Capture the cell that displays the provided text and extract its [X, Y] central coordinate. 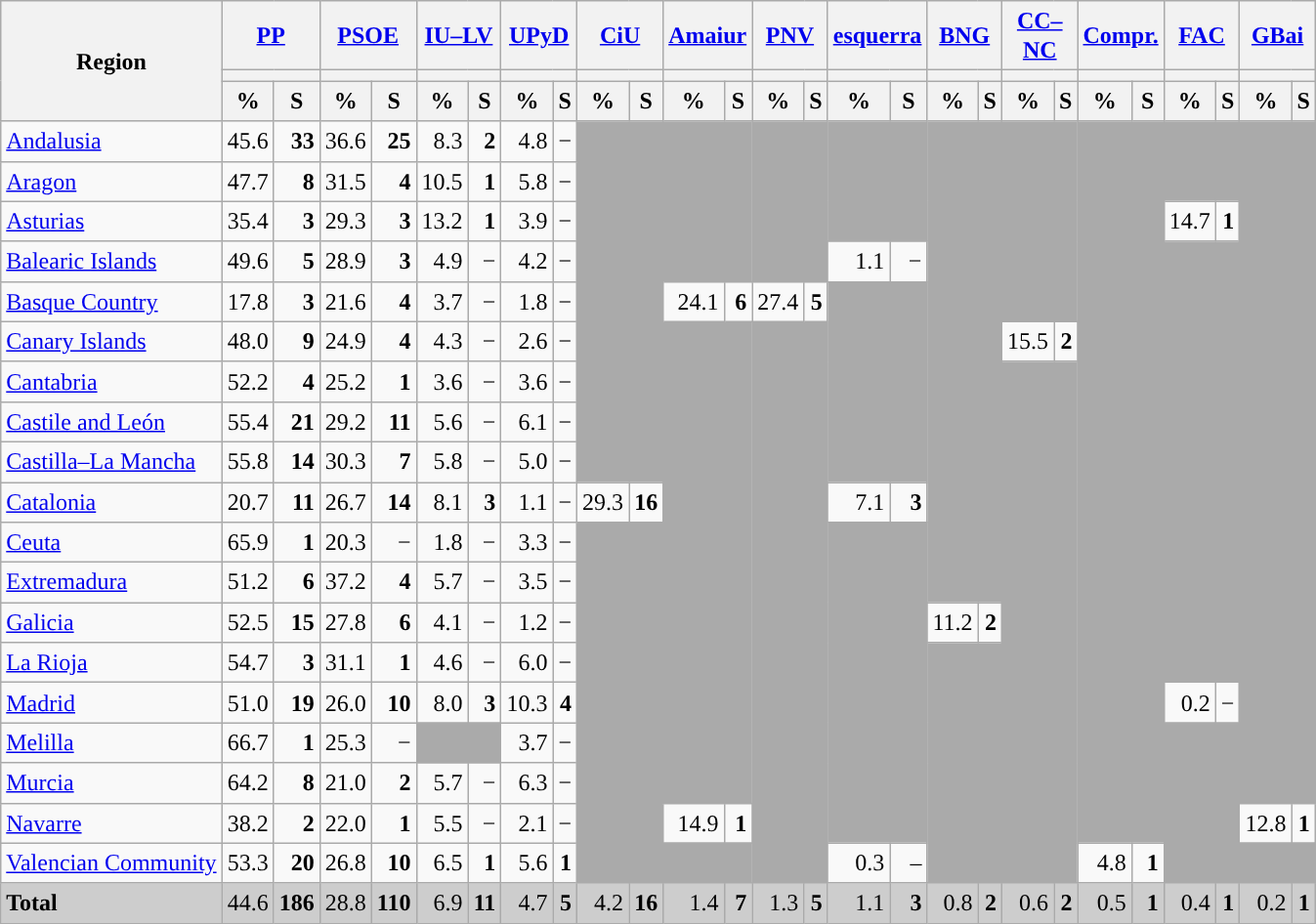
UPyD [539, 35]
– [909, 863]
66.7 [248, 742]
Asturias [111, 221]
Extremadura [111, 582]
37.2 [346, 582]
6.1 [528, 422]
25.2 [346, 381]
15 [297, 623]
CC–NC [1040, 35]
8.1 [442, 502]
21.6 [346, 301]
12.8 [1266, 822]
24.9 [346, 342]
Andalusia [111, 141]
esquerra [877, 35]
6.0 [528, 662]
53.3 [248, 863]
27.4 [778, 301]
15.5 [1028, 342]
1.2 [528, 623]
64.2 [248, 783]
7.1 [859, 502]
52.5 [248, 623]
Balearic Islands [111, 262]
0.3 [859, 863]
21.0 [346, 783]
25 [394, 141]
21 [297, 422]
45.6 [248, 141]
Castile and León [111, 422]
PNV [789, 35]
4.9 [442, 262]
27.8 [346, 623]
24.1 [694, 301]
65.9 [248, 543]
26.7 [346, 502]
10.3 [528, 703]
51.2 [248, 582]
6.9 [442, 903]
186 [297, 903]
Murcia [111, 783]
31.5 [346, 182]
51.0 [248, 703]
35.4 [248, 221]
28.8 [346, 903]
5.5 [442, 822]
33 [297, 141]
4.3 [442, 342]
Navarre [111, 822]
6.5 [442, 863]
Castilla–La Mancha [111, 461]
BNG [965, 35]
9 [297, 342]
Canary Islands [111, 342]
Melilla [111, 742]
Total [111, 903]
38.2 [248, 822]
110 [394, 903]
Catalonia [111, 502]
0.4 [1190, 903]
49.6 [248, 262]
2.6 [528, 342]
26.8 [346, 863]
2.1 [528, 822]
6.3 [528, 783]
48.0 [248, 342]
54.7 [248, 662]
FAC [1202, 35]
10.5 [442, 182]
55.4 [248, 422]
5.0 [528, 461]
Amaiur [707, 35]
47.7 [248, 182]
22.0 [346, 822]
Compr. [1121, 35]
3.5 [528, 582]
44.6 [248, 903]
28.9 [346, 262]
20 [297, 863]
1.3 [778, 903]
25.3 [346, 742]
4.1 [442, 623]
La Rioja [111, 662]
Ceuta [111, 543]
36.6 [346, 141]
20.7 [248, 502]
20.3 [346, 543]
55.8 [248, 461]
Basque Country [111, 301]
GBai [1278, 35]
3.9 [528, 221]
0.8 [953, 903]
4.7 [528, 903]
0.5 [1104, 903]
13.2 [442, 221]
PSOE [367, 35]
31.1 [346, 662]
8.3 [442, 141]
Madrid [111, 703]
29.2 [346, 422]
14.7 [1190, 221]
1.4 [694, 903]
0.6 [1028, 903]
Region [111, 61]
Cantabria [111, 381]
19 [297, 703]
8.0 [442, 703]
52.2 [248, 381]
4.6 [442, 662]
3.3 [528, 543]
IU–LV [459, 35]
Galicia [111, 623]
11.2 [953, 623]
Aragon [111, 182]
14.9 [694, 822]
Valencian Community [111, 863]
30.3 [346, 461]
CiU [620, 35]
17.8 [248, 301]
26.0 [346, 703]
PP [271, 35]
